Locate the cell with the specified text and output its (X, Y) center coordinate. 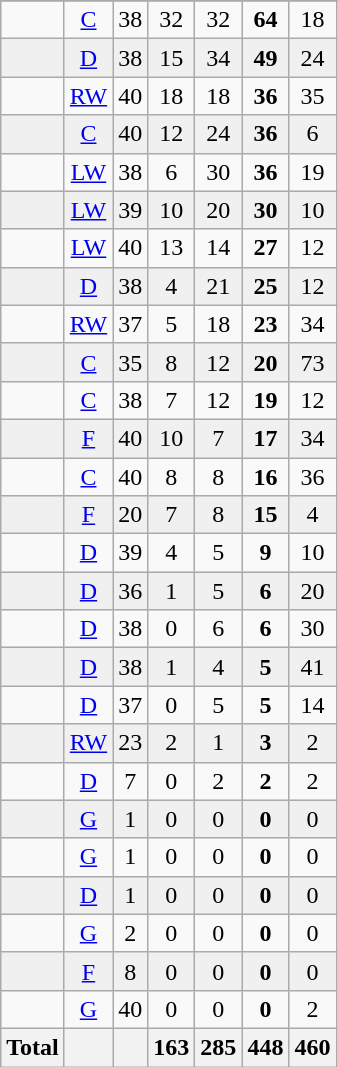
448 (266, 1047)
460 (312, 1047)
41 (312, 667)
64 (266, 20)
16 (266, 477)
73 (312, 362)
Total (33, 1047)
17 (266, 438)
3 (266, 743)
9 (266, 553)
25 (266, 286)
13 (172, 248)
285 (218, 1047)
21 (218, 286)
49 (266, 58)
163 (172, 1047)
27 (266, 248)
